Extract the (x, y) coordinate from the center of the cell holding the provided text.  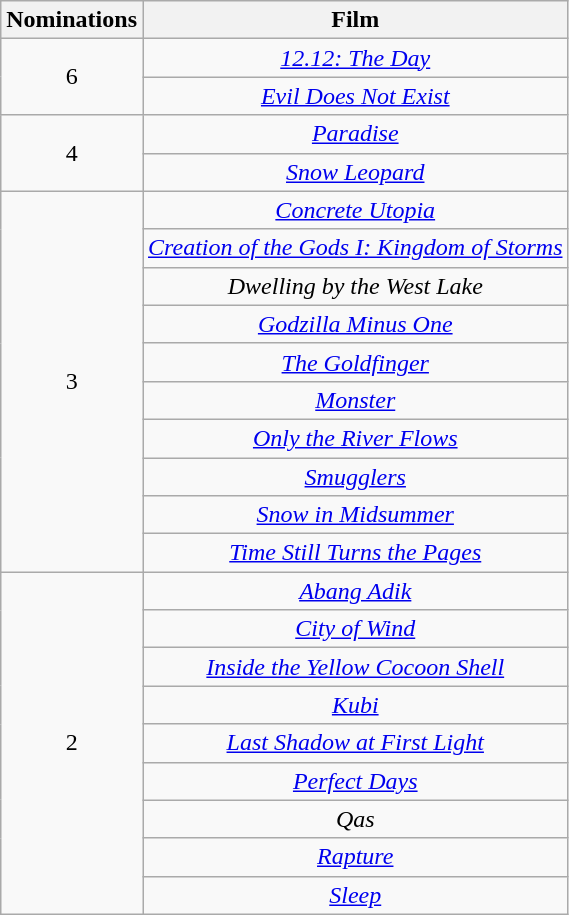
Snow Leopard (355, 172)
Creation of the Gods I: Kingdom of Storms (355, 248)
Only the River Flows (355, 438)
Rapture (355, 857)
Snow in Midsummer (355, 515)
Sleep (355, 895)
The Goldfinger (355, 362)
Last Shadow at First Light (355, 743)
4 (72, 153)
Godzilla Minus One (355, 324)
Paradise (355, 134)
Smugglers (355, 477)
6 (72, 77)
Time Still Turns the Pages (355, 553)
Concrete Utopia (355, 210)
Inside the Yellow Cocoon Shell (355, 667)
Nominations (72, 20)
Dwelling by the West Lake (355, 286)
Abang Adik (355, 591)
Monster (355, 400)
Kubi (355, 705)
3 (72, 382)
12.12: The Day (355, 58)
Evil Does Not Exist (355, 96)
Film (355, 20)
Perfect Days (355, 781)
City of Wind (355, 629)
2 (72, 744)
Qas (355, 819)
